Locate the cell with the specified text and output its (X, Y) center coordinate. 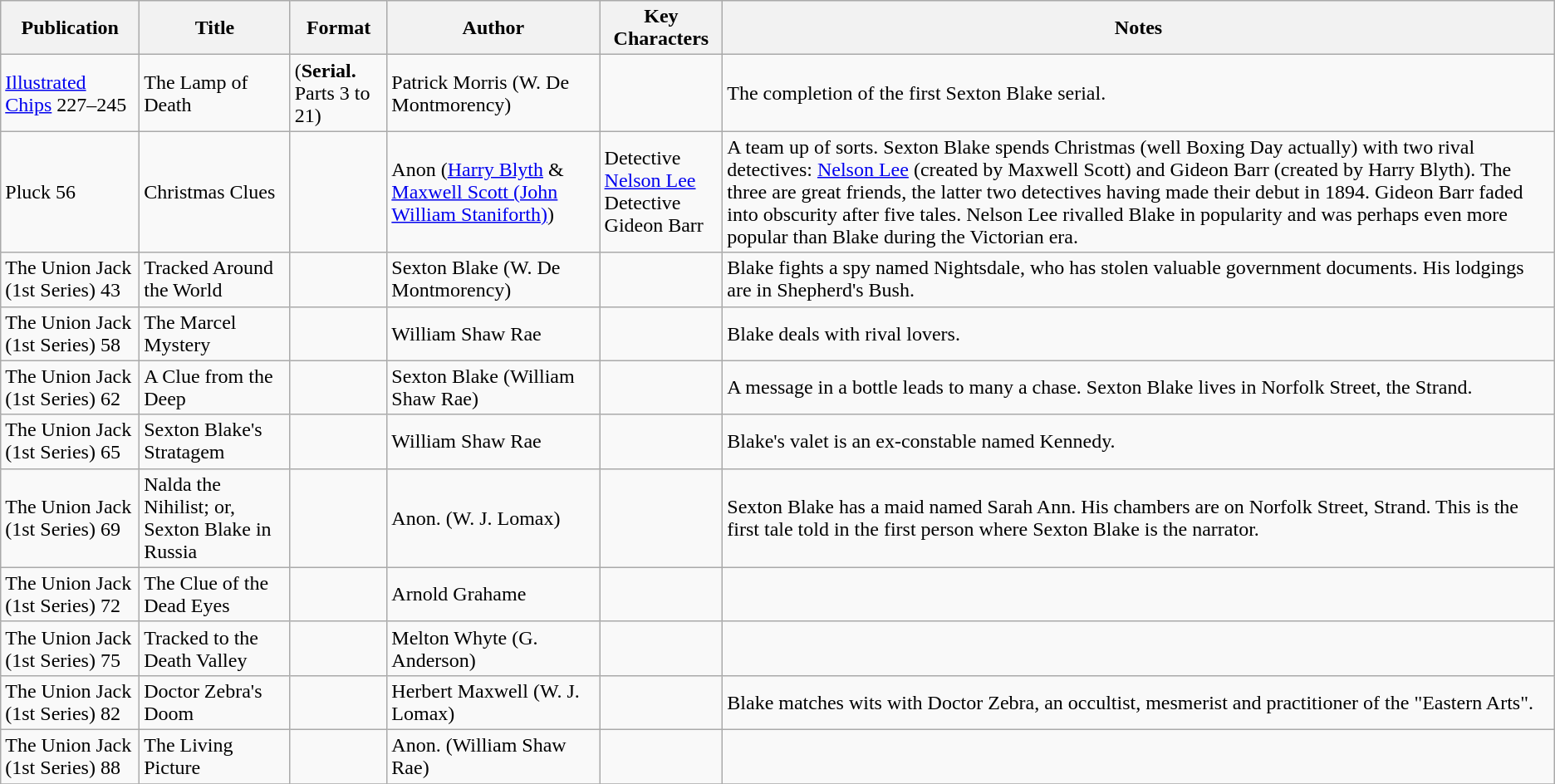
The Union Jack (1st Series) 65 (70, 442)
The Union Jack (1st Series) 62 (70, 387)
The Union Jack (1st Series) 69 (70, 518)
Anon. (William Shaw Rae) (493, 756)
The Union Jack (1st Series) 75 (70, 648)
The Lamp of Death (215, 93)
(Serial. Parts 3 to 21) (339, 93)
Illustrated Chips 227–245 (70, 93)
Arnold Grahame (493, 595)
The Union Jack (1st Series) 43 (70, 279)
Title (215, 28)
Tracked Around the World (215, 279)
Author (493, 28)
Melton Whyte (G. Anderson) (493, 648)
Anon. (W. J. Lomax) (493, 518)
Herbert Maxwell (W. J. Lomax) (493, 703)
Anon (Harry Blyth & Maxwell Scott (John William Staniforth)) (493, 192)
The Union Jack (1st Series) 88 (70, 756)
Doctor Zebra's Doom (215, 703)
The Union Jack (1st Series) 82 (70, 703)
Patrick Morris (W. De Montmorency) (493, 93)
Detective Nelson Lee Detective Gideon Barr (661, 192)
Nalda the Nihilist; or, Sexton Blake in Russia (215, 518)
Notes (1138, 28)
Sexton Blake (William Shaw Rae) (493, 387)
A Clue from the Deep (215, 387)
Format (339, 28)
The Union Jack (1st Series) 72 (70, 595)
Pluck 56 (70, 192)
Key Characters (661, 28)
A message in a bottle leads to many a chase. Sexton Blake lives in Norfolk Street, the Strand. (1138, 387)
Blake matches wits with Doctor Zebra, an occultist, mesmerist and practitioner of the "Eastern Arts". (1138, 703)
The Marcel Mystery (215, 334)
The Living Picture (215, 756)
The completion of the first Sexton Blake serial. (1138, 93)
Blake deals with rival lovers. (1138, 334)
The Clue of the Dead Eyes (215, 595)
Sexton Blake (W. De Montmorency) (493, 279)
Blake's valet is an ex-constable named Kennedy. (1138, 442)
Christmas Clues (215, 192)
Blake fights a spy named Nightsdale, who has stolen valuable government documents. His lodgings are in Shepherd's Bush. (1138, 279)
Sexton Blake's Stratagem (215, 442)
The Union Jack (1st Series) 58 (70, 334)
Publication (70, 28)
Tracked to the Death Valley (215, 648)
